Scan for the cell matching the given text and deliver its (x, y) coordinate at center. 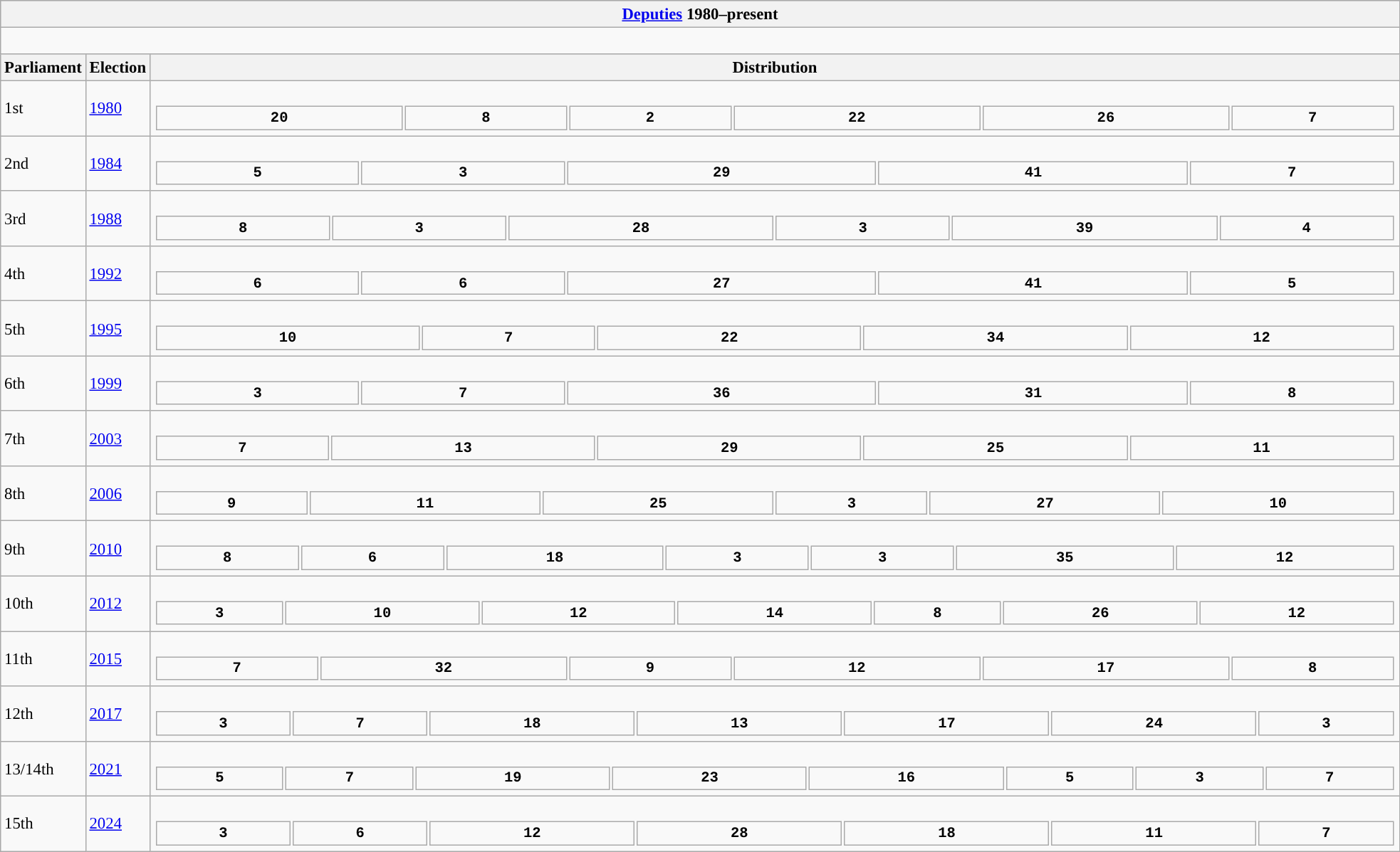
7 32 9 12 17 8 (775, 659)
19 (513, 779)
5 7 19 23 16 5 3 7 (775, 769)
2024 (117, 824)
9th (43, 548)
1992 (117, 273)
13/14th (43, 769)
2012 (117, 604)
2003 (117, 438)
Parliament (43, 68)
7 13 29 25 11 (775, 438)
Distribution (775, 68)
35 (1065, 558)
2015 (117, 659)
9 11 25 3 27 10 (775, 494)
1984 (117, 164)
3 7 36 31 8 (775, 383)
7th (43, 438)
11th (43, 659)
39 (1085, 228)
6 6 27 41 5 (775, 273)
Election (117, 68)
4 (1306, 228)
8th (43, 494)
12th (43, 713)
1999 (117, 383)
2 (650, 118)
32 (443, 668)
3 6 12 28 18 11 7 (775, 824)
6th (43, 383)
1988 (117, 218)
2010 (117, 548)
20 (279, 118)
1995 (117, 329)
3rd (43, 218)
2017 (117, 713)
34 (996, 338)
10 7 22 34 12 (775, 329)
23 (709, 779)
3 10 12 14 8 26 12 (775, 604)
24 (1154, 723)
1st (43, 108)
2021 (117, 769)
5 3 29 41 7 (775, 164)
Deputies 1980–present (701, 14)
8 3 28 3 39 4 (775, 218)
16 (906, 779)
14 (775, 614)
10th (43, 604)
20 8 2 22 26 7 (775, 108)
1980 (117, 108)
3 7 18 13 17 24 3 (775, 713)
8 6 18 3 3 35 12 (775, 548)
15th (43, 824)
5th (43, 329)
31 (1034, 394)
2006 (117, 494)
4th (43, 273)
2nd (43, 164)
36 (722, 394)
